Capture the cell that displays the provided text and extract its (X, Y) central coordinate. 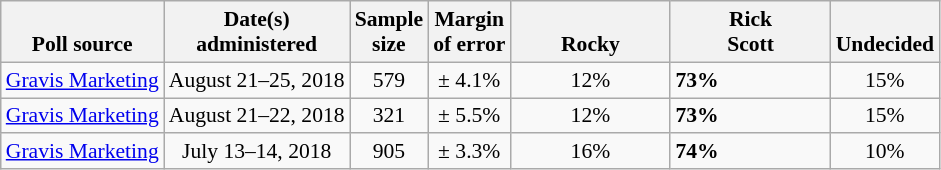
579 (389, 80)
74% (750, 152)
RickScott (750, 32)
Samplesize (389, 32)
Rocky (590, 32)
10% (885, 152)
August 21–25, 2018 (257, 80)
± 3.3% (469, 152)
± 5.5% (469, 116)
905 (389, 152)
Date(s)administered (257, 32)
± 4.1% (469, 80)
Marginof error (469, 32)
Poll source (82, 32)
Undecided (885, 32)
August 21–22, 2018 (257, 116)
321 (389, 116)
16% (590, 152)
July 13–14, 2018 (257, 152)
